Search for the cell housing the specified text and yield its (x, y) center coordinate. 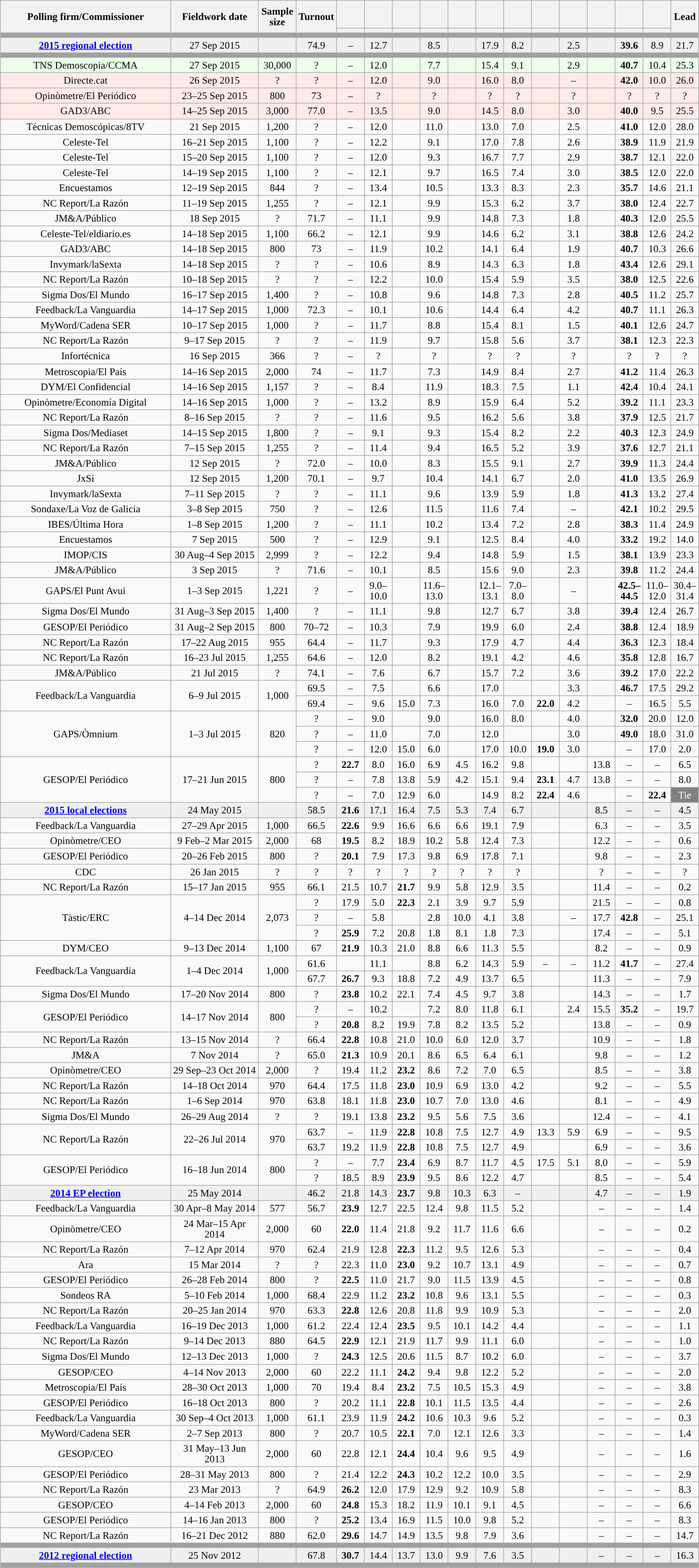
13–15 Nov 2014 (214, 1040)
66.5 (317, 825)
25.7 (685, 295)
61.1 (317, 1418)
31 Aug–3 Sep 2015 (214, 611)
49.0 (630, 734)
28.0 (685, 127)
21.6 (350, 810)
39.4 (630, 611)
30.4–31.4 (685, 591)
37.6 (630, 448)
23–25 Sep 2015 (214, 96)
67 (317, 948)
DYM/El Confidencial (86, 387)
16–17 Sep 2015 (214, 295)
25.3 (685, 65)
74.9 (317, 45)
11.6–13.0 (434, 591)
17.8 (490, 856)
16.6 (406, 825)
74.1 (317, 672)
14–25 Sep 2015 (214, 111)
21.4 (350, 1475)
17–21 Jun 2015 (214, 780)
74 (317, 372)
3 Sep 2015 (214, 571)
2012 regional election (86, 1555)
25.9 (350, 933)
14.0 (685, 540)
41.3 (630, 494)
0.4 (685, 1249)
67.8 (317, 1555)
24 Mar–15 Apr 2014 (214, 1229)
26.9 (685, 479)
12–19 Sep 2015 (214, 188)
16–21 Dec 2012 (214, 1536)
Ara (86, 1265)
18.1 (350, 1101)
Tie (685, 795)
69.4 (317, 703)
Lead (685, 17)
16–21 Sep 2015 (214, 142)
7.1 (517, 856)
GAPS/Òmnium (86, 734)
5.0 (378, 902)
366 (277, 357)
JM&A (86, 1055)
21 Jul 2015 (214, 672)
15.9 (490, 402)
58.5 (317, 810)
Sondeos RA (86, 1295)
CDC (86, 871)
42.1 (630, 510)
23.8 (350, 994)
9.0–10.0 (378, 591)
14.5 (490, 111)
40.0 (630, 111)
4–14 Feb 2013 (214, 1505)
18.5 (350, 1177)
6–9 Jul 2015 (214, 695)
Tàstic/ERC (86, 917)
31 Aug–2 Sep 2015 (214, 627)
1–8 Sep 2015 (214, 525)
JxSí (86, 479)
17–22 Aug 2015 (214, 642)
72.0 (317, 464)
31.0 (685, 734)
77.0 (317, 111)
23 Mar 2013 (214, 1490)
62.4 (317, 1249)
29 Sep–23 Oct 2014 (214, 1070)
16–18 Jun 2014 (214, 1169)
TNS Demoscopia/CCMA (86, 65)
5.4 (685, 1177)
29.2 (685, 688)
29.1 (685, 265)
70–72 (317, 627)
2015 local elections (86, 810)
32.0 (630, 718)
40.1 (630, 326)
14.2 (490, 1326)
39.9 (630, 464)
69.5 (317, 688)
750 (277, 510)
18.0 (657, 734)
20.2 (350, 1402)
12–13 Dec 2013 (214, 1357)
7 Sep 2015 (214, 540)
4–14 Nov 2013 (214, 1372)
1–3 Jul 2015 (214, 734)
9–14 Dec 2013 (214, 1341)
37.9 (630, 418)
16 Sep 2015 (214, 357)
17.4 (601, 933)
26.2 (350, 1490)
18.4 (685, 642)
3.1 (574, 234)
30.7 (350, 1555)
63.8 (317, 1101)
46.7 (630, 688)
1.2 (685, 1055)
20.7 (350, 1433)
64.5 (317, 1341)
64.6 (317, 657)
25 Nov 2012 (214, 1555)
14–19 Sep 2015 (214, 173)
35.8 (630, 657)
Opinòmetre/Economía Digital (86, 402)
25.1 (685, 917)
35.2 (630, 1009)
15.8 (490, 341)
68 (317, 841)
61.6 (317, 963)
26.0 (685, 81)
27–29 Apr 2015 (214, 825)
21 Sep 2015 (214, 127)
64.9 (317, 1490)
62.0 (317, 1536)
14–17 Nov 2014 (214, 1017)
1–3 Sep 2015 (214, 591)
Sigma Dos/Mediaset (86, 433)
16.3 (685, 1555)
24.8 (350, 1505)
9 Feb–2 Mar 2015 (214, 841)
10–18 Sep 2015 (214, 280)
23.4 (406, 1162)
2.2 (574, 433)
11.0–12.0 (657, 591)
72.3 (317, 311)
7 Nov 2014 (214, 1055)
66.4 (317, 1040)
1,800 (277, 433)
0.7 (685, 1265)
15–20 Sep 2015 (214, 157)
14–15 Sep 2015 (214, 433)
19.5 (350, 841)
3–8 Sep 2015 (214, 510)
20–25 Jan 2014 (214, 1311)
1.6 (685, 1453)
14–18 Oct 2014 (214, 1086)
23.1 (546, 780)
35.7 (630, 188)
18.3 (490, 387)
19.0 (546, 749)
2–7 Sep 2013 (214, 1433)
38.3 (630, 525)
17–20 Nov 2014 (214, 994)
20.0 (657, 718)
14–17 Sep 2015 (214, 311)
1,157 (277, 387)
16–18 Oct 2013 (214, 1402)
23.7 (406, 1193)
11–19 Sep 2015 (214, 203)
42.4 (630, 387)
GAPS/El Punt Avui (86, 591)
26.6 (685, 249)
63.3 (317, 1311)
24 May 2015 (214, 810)
41.2 (630, 372)
9–17 Sep 2015 (214, 341)
38.5 (630, 173)
66.1 (317, 887)
39.6 (630, 45)
42.5–44.5 (630, 591)
38.9 (630, 142)
9–13 Dec 2014 (214, 948)
10–17 Sep 2015 (214, 326)
21.3 (350, 1055)
18.8 (406, 978)
820 (277, 734)
2014 EP election (86, 1193)
67.7 (317, 978)
29.6 (350, 1536)
3,000 (277, 111)
1.0 (685, 1341)
15.7 (490, 672)
29.5 (685, 510)
15–17 Jan 2015 (214, 887)
Polling firm/Commissioner (86, 17)
Infortécnica (86, 357)
30 Sep–4 Oct 2013 (214, 1418)
Técnicas Demoscópicas/8TV (86, 127)
65.0 (317, 1055)
42.0 (630, 81)
7–15 Sep 2015 (214, 448)
16–19 Dec 2013 (214, 1326)
28–30 Oct 2013 (214, 1387)
15.1 (490, 780)
Celeste-Tel/eldiario.es (86, 234)
38.7 (630, 157)
1,221 (277, 591)
17.3 (406, 856)
71.7 (317, 219)
1–6 Sep 2014 (214, 1101)
DYM/CEO (86, 948)
26 Jan 2015 (214, 871)
16–23 Jul 2015 (214, 657)
Directe.cat (86, 81)
IMOP/CIS (86, 555)
4–14 Dec 2014 (214, 917)
20–26 Feb 2015 (214, 856)
2015 regional election (86, 45)
40.5 (630, 295)
18.2 (406, 1505)
15.6 (490, 571)
7–12 Apr 2014 (214, 1249)
25 May 2014 (214, 1193)
14–16 Jan 2013 (214, 1521)
8–16 Sep 2015 (214, 418)
19.7 (685, 1009)
7.0–8.0 (517, 591)
23.5 (406, 1326)
61.2 (317, 1326)
30 Apr–8 May 2014 (214, 1208)
43.4 (630, 265)
70.1 (317, 479)
33.2 (630, 540)
20.6 (406, 1357)
25.2 (350, 1521)
70 (317, 1387)
36.3 (630, 642)
Fieldwork date (214, 17)
22–26 Jul 2014 (214, 1139)
12.1–13.1 (490, 591)
1–4 Dec 2014 (214, 971)
2,073 (277, 917)
844 (277, 188)
Sondaxe/La Voz de Galicia (86, 510)
Turnout (317, 17)
24.1 (685, 387)
30,000 (277, 65)
41.7 (630, 963)
26–29 Aug 2014 (214, 1116)
71.6 (317, 571)
2,999 (277, 555)
26–28 Feb 2014 (214, 1280)
39.8 (630, 571)
Opinòmetre/El Periódico (86, 96)
66.2 (317, 234)
IBES/Última Hora (86, 525)
46.2 (317, 1193)
2.1 (434, 902)
18 Sep 2015 (214, 219)
500 (277, 540)
16.4 (406, 810)
17.1 (378, 810)
577 (277, 1208)
30 Aug–4 Sep 2015 (214, 555)
1.7 (685, 994)
15 Mar 2014 (214, 1265)
42.8 (630, 917)
31 May–13 Jun 2013 (214, 1453)
5–10 Feb 2014 (214, 1295)
Sample size (277, 17)
16.9 (406, 1521)
68.4 (317, 1295)
26 Sep 2015 (214, 81)
56.7 (317, 1208)
7–11 Sep 2015 (214, 494)
28–31 May 2013 (214, 1475)
17.7 (601, 917)
0.6 (685, 841)
24.7 (685, 326)
